Determine the [x, y] coordinate at the center of the cell enclosing the given text.  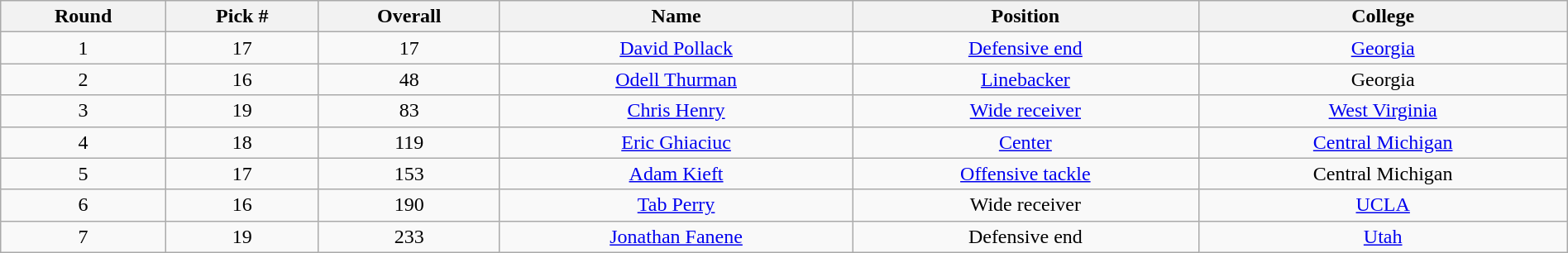
153 [409, 174]
Jonathan Fanene [676, 236]
Chris Henry [676, 111]
119 [409, 142]
Pick # [241, 17]
Eric Ghiaciuc [676, 142]
Round [84, 17]
Overall [409, 17]
College [1383, 17]
48 [409, 79]
Tab Perry [676, 205]
Offensive tackle [1025, 174]
UCLA [1383, 205]
7 [84, 236]
David Pollack [676, 48]
6 [84, 205]
5 [84, 174]
West Virginia [1383, 111]
1 [84, 48]
Linebacker [1025, 79]
Position [1025, 17]
Name [676, 17]
Center [1025, 142]
Adam Kieft [676, 174]
190 [409, 205]
2 [84, 79]
Odell Thurman [676, 79]
3 [84, 111]
18 [241, 142]
4 [84, 142]
Utah [1383, 236]
233 [409, 236]
83 [409, 111]
